Determine the (X, Y) coordinate at the center of the cell enclosing the given text.  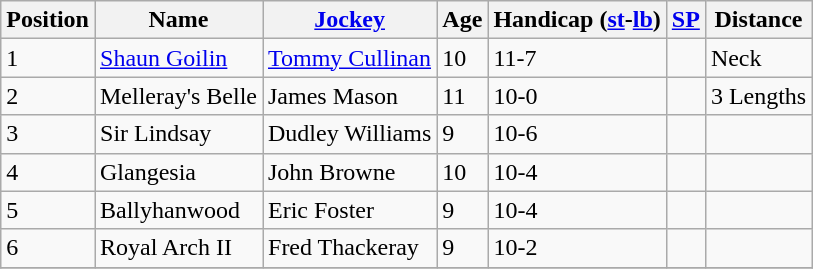
Tommy Cullinan (349, 58)
Dudley Williams (349, 134)
10-0 (577, 96)
John Browne (349, 172)
Handicap (st-lb) (577, 20)
James Mason (349, 96)
Glangesia (178, 172)
11-7 (577, 58)
Fred Thackeray (349, 248)
Neck (758, 58)
Royal Arch II (178, 248)
Eric Foster (349, 210)
Jockey (349, 20)
SP (686, 20)
Position (48, 20)
3 (48, 134)
10-6 (577, 134)
Distance (758, 20)
Melleray's Belle (178, 96)
4 (48, 172)
Shaun Goilin (178, 58)
6 (48, 248)
2 (48, 96)
5 (48, 210)
3 Lengths (758, 96)
Ballyhanwood (178, 210)
10-2 (577, 248)
1 (48, 58)
Age (462, 20)
Sir Lindsay (178, 134)
Name (178, 20)
11 (462, 96)
